Detect which cell encompasses the target text, then output its (x, y) center coordinate. 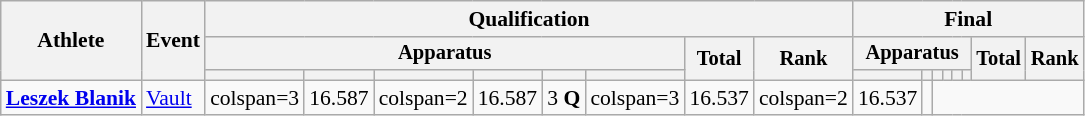
Qualification (529, 19)
Event (173, 40)
Final (968, 19)
3 Q (564, 98)
Vault (173, 98)
Athlete (71, 40)
Leszek Blanik (71, 98)
